Capture the cell that displays the provided text and extract its [X, Y] central coordinate. 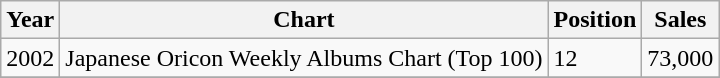
Japanese Oricon Weekly Albums Chart (Top 100) [304, 58]
2002 [30, 58]
73,000 [680, 58]
Sales [680, 20]
Year [30, 20]
12 [595, 58]
Position [595, 20]
Chart [304, 20]
